For the text-containing cell, return its midpoint in [X, Y] coordinate format. 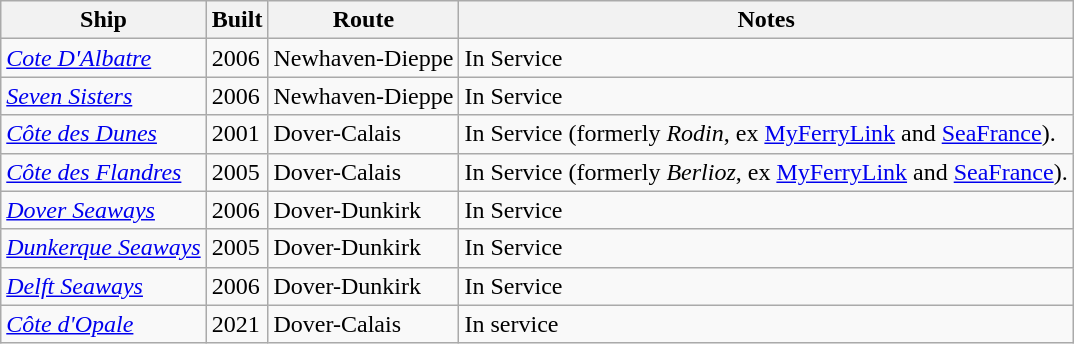
Notes [766, 20]
In Service (formerly Berlioz, ex MyFerryLink and SeaFrance). [766, 172]
Dover Seaways [104, 210]
Route [364, 20]
Delft Seaways [104, 286]
2001 [237, 134]
In Service (formerly Rodin, ex MyFerryLink and SeaFrance). [766, 134]
Côte des Dunes [104, 134]
Côte d'Opale [104, 324]
Cote D'Albatre [104, 58]
2021 [237, 324]
Côte des Flandres [104, 172]
Seven Sisters [104, 96]
Dunkerque Seaways [104, 248]
In service [766, 324]
Built [237, 20]
Ship [104, 20]
